Determine the [X, Y] coordinate at the center of the cell enclosing the given text.  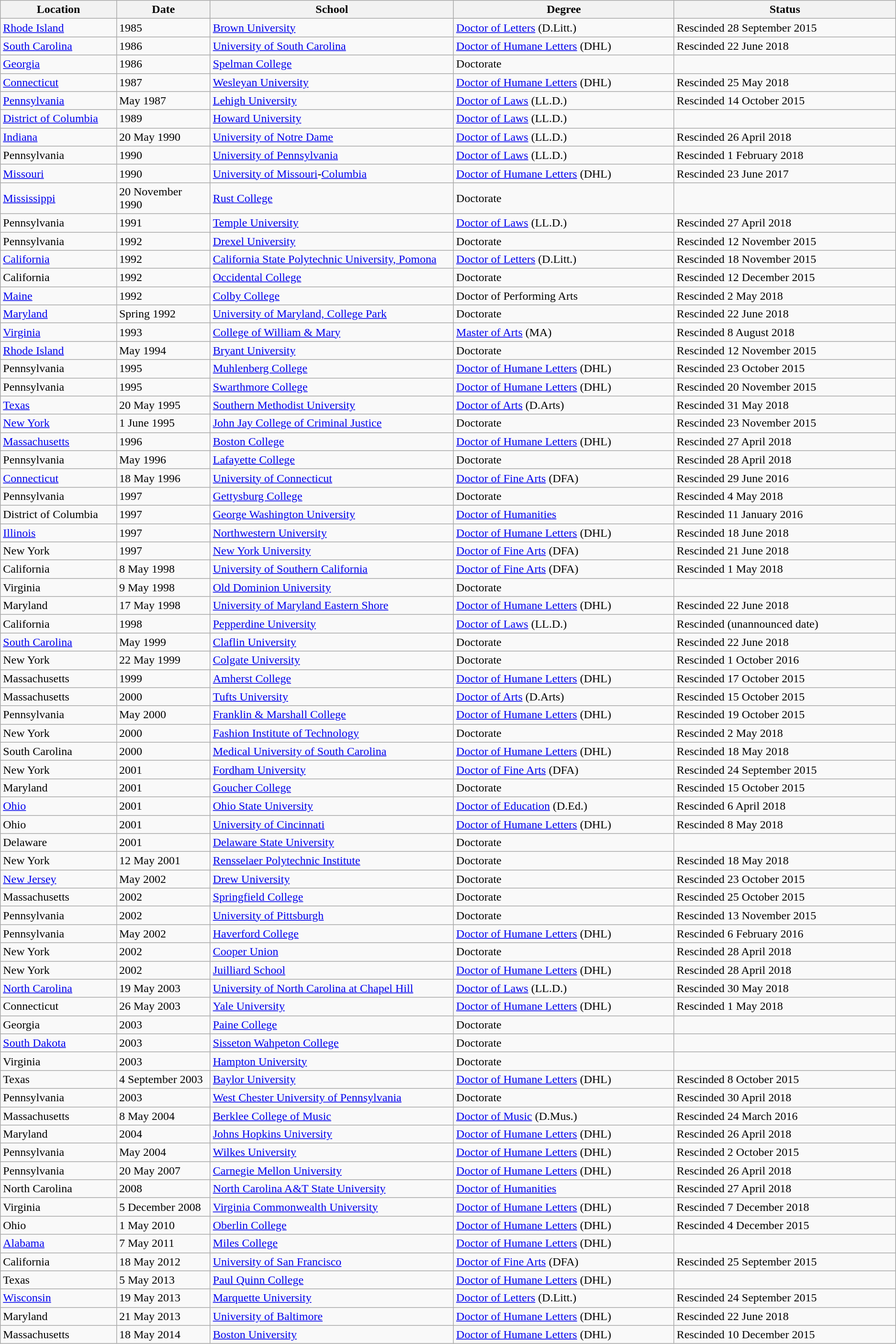
Rescinded 31 May 2018 [785, 405]
Colby College [332, 296]
Ohio State University [332, 806]
Rescinded 25 October 2015 [785, 897]
Rescinded 30 May 2018 [785, 988]
John Jay College of Criminal Justice [332, 423]
Wisconsin [58, 1298]
22 May 1999 [163, 660]
Fashion Institute of Technology [332, 733]
Rescinded 8 October 2015 [785, 1079]
Rescinded 8 May 2018 [785, 824]
California State Polytechnic University, Pomona [332, 260]
Location [58, 10]
Rescinded 8 August 2018 [785, 332]
University of Cincinnati [332, 824]
Date [163, 10]
1993 [163, 332]
May 2004 [163, 1152]
Rescinded 18 June 2018 [785, 533]
Wesleyan University [332, 82]
Goucher College [332, 788]
University of San Francisco [332, 1262]
Baylor University [332, 1079]
Rescinded 11 January 2016 [785, 514]
University of Missouri-Columbia [332, 173]
University of Maryland Eastern Shore [332, 606]
1 May 2010 [163, 1225]
12 May 2001 [163, 861]
1 June 1995 [163, 423]
Virginia Commonwealth University [332, 1207]
Doctor of Performing Arts [564, 296]
Rescinded 1 February 2018 [785, 155]
Rescinded 19 October 2015 [785, 715]
20 May 1995 [163, 405]
New Jersey [58, 879]
Degree [564, 10]
Muhlenberg College [332, 369]
Haverford College [332, 934]
Boston University [332, 1334]
1991 [163, 223]
Alabama [58, 1243]
Hampton University [332, 1061]
21 May 2013 [163, 1316]
Mississippi [58, 198]
Rescinded 17 October 2015 [785, 678]
18 May 2012 [163, 1262]
2008 [163, 1189]
University of Baltimore [332, 1316]
South Dakota [58, 1043]
College of William & Mary [332, 332]
Master of Arts (MA) [564, 332]
8 May 2004 [163, 1116]
New York University [332, 551]
Northwestern University [332, 533]
Paul Quinn College [332, 1280]
Rescinded 20 November 2015 [785, 387]
Carnegie Mellon University [332, 1171]
Springfield College [332, 897]
17 May 1998 [163, 606]
20 May 1990 [163, 137]
1996 [163, 441]
Delaware [58, 843]
1987 [163, 82]
Yale University [332, 1006]
9 May 1998 [163, 587]
26 May 2003 [163, 1006]
Marquette University [332, 1298]
Oberlin College [332, 1225]
4 September 2003 [163, 1079]
5 December 2008 [163, 1207]
George Washington University [332, 514]
Rescinded 30 April 2018 [785, 1097]
Franklin & Marshall College [332, 715]
Rescinded (unannounced date) [785, 624]
1999 [163, 678]
Rescinded 23 June 2017 [785, 173]
Rescinded 4 May 2018 [785, 496]
Southern Methodist University [332, 405]
1985 [163, 28]
Occidental College [332, 278]
Lafayette College [332, 460]
18 May 2014 [163, 1334]
Pepperdine University [332, 624]
Johns Hopkins University [332, 1134]
Miles College [332, 1243]
Berklee College of Music [332, 1116]
19 May 2003 [163, 988]
Rescinded 24 March 2016 [785, 1116]
Colgate University [332, 660]
Rescinded 6 April 2018 [785, 806]
1989 [163, 119]
1998 [163, 624]
20 November 1990 [163, 198]
Rescinded 21 June 2018 [785, 551]
University of Notre Dame [332, 137]
May 1987 [163, 101]
Rescinded 29 June 2016 [785, 478]
Rescinded 1 October 2016 [785, 660]
Missouri [58, 173]
University of South Carolina [332, 46]
Maine [58, 296]
Old Dominion University [332, 587]
5 May 2013 [163, 1280]
School [332, 10]
Boston College [332, 441]
Juilliard School [332, 970]
North Carolina A&T State University [332, 1189]
Gettysburg College [332, 496]
May 1999 [163, 642]
May 1994 [163, 350]
Amherst College [332, 678]
8 May 1998 [163, 569]
Fordham University [332, 769]
Drexel University [332, 241]
20 May 2007 [163, 1171]
Paine College [332, 1025]
Status [785, 10]
Rust College [332, 198]
University of Southern California [332, 569]
University of North Carolina at Chapel Hill [332, 988]
Rescinded 23 November 2015 [785, 423]
Rescinded 10 December 2015 [785, 1334]
18 May 1996 [163, 478]
University of Pennsylvania [332, 155]
Illinois [58, 533]
Rescinded 14 October 2015 [785, 101]
Bryant University [332, 350]
Rensselaer Polytechnic Institute [332, 861]
Wilkes University [332, 1152]
Rescinded 12 December 2015 [785, 278]
Spring 1992 [163, 314]
Rescinded 7 December 2018 [785, 1207]
7 May 2011 [163, 1243]
Rescinded 2 October 2015 [785, 1152]
Tufts University [332, 697]
University of Pittsburgh [332, 915]
2004 [163, 1134]
Temple University [332, 223]
May 1996 [163, 460]
Delaware State University [332, 843]
19 May 2013 [163, 1298]
Indiana [58, 137]
Rescinded 25 May 2018 [785, 82]
Claflin University [332, 642]
Rescinded 18 November 2015 [785, 260]
West Chester University of Pennsylvania [332, 1097]
Rescinded 6 February 2016 [785, 934]
Rescinded 28 September 2015 [785, 28]
May 2000 [163, 715]
Sisseton Wahpeton College [332, 1043]
Doctor of Music (D.Mus.) [564, 1116]
Drew University [332, 879]
Cooper Union [332, 952]
Rescinded 13 November 2015 [785, 915]
Lehigh University [332, 101]
Doctor of Education (D.Ed.) [564, 806]
Medical University of South Carolina [332, 751]
Brown University [332, 28]
Spelman College [332, 64]
Rescinded 4 December 2015 [785, 1225]
Howard University [332, 119]
Rescinded 25 September 2015 [785, 1262]
Swarthmore College [332, 387]
University of Connecticut [332, 478]
University of Maryland, College Park [332, 314]
